Provide the [X, Y] coordinate of the cell's center where the given text is located.  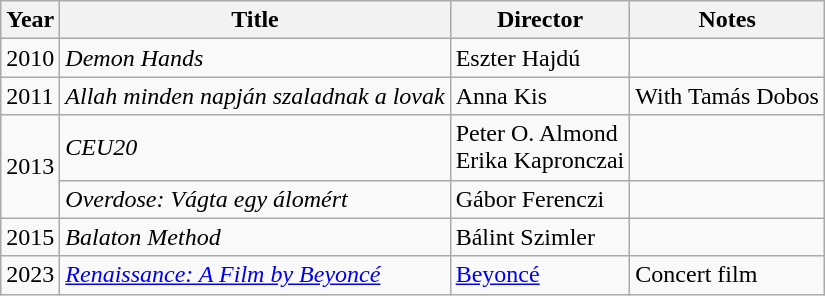
Director [540, 20]
Demon Hands [255, 58]
2010 [30, 58]
Year [30, 20]
Anna Kis [540, 96]
Allah minden napján szaladnak a lovak [255, 96]
2013 [30, 166]
2011 [30, 96]
Beyoncé [540, 275]
Eszter Hajdú [540, 58]
CEU20 [255, 148]
Title [255, 20]
Peter O. AlmondErika Kapronczai [540, 148]
With Tamás Dobos [728, 96]
Gábor Ferenczi [540, 199]
Notes [728, 20]
Overdose: Vágta egy álomért [255, 199]
Bálint Szimler [540, 237]
Renaissance: A Film by Beyoncé [255, 275]
Balaton Method [255, 237]
Concert film [728, 275]
2023 [30, 275]
2015 [30, 237]
